Detect which cell encompasses the target text, then output its [x, y] center coordinate. 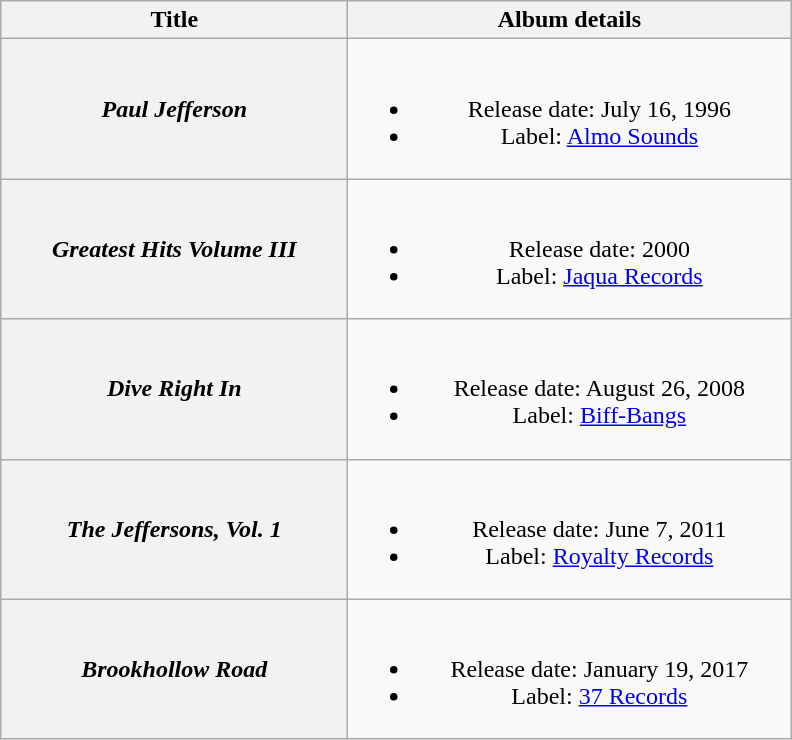
Release date: January 19, 2017Label: 37 Records [570, 669]
Dive Right In [174, 389]
The Jeffersons, Vol. 1 [174, 529]
Album details [570, 20]
Release date: 2000Label: Jaqua Records [570, 249]
Title [174, 20]
Paul Jefferson [174, 109]
Release date: August 26, 2008Label: Biff-Bangs [570, 389]
Release date: June 7, 2011Label: Royalty Records [570, 529]
Brookhollow Road [174, 669]
Greatest Hits Volume III [174, 249]
Release date: July 16, 1996Label: Almo Sounds [570, 109]
